Find where the given text appears and provide that cell's center as [x, y] coordinate. 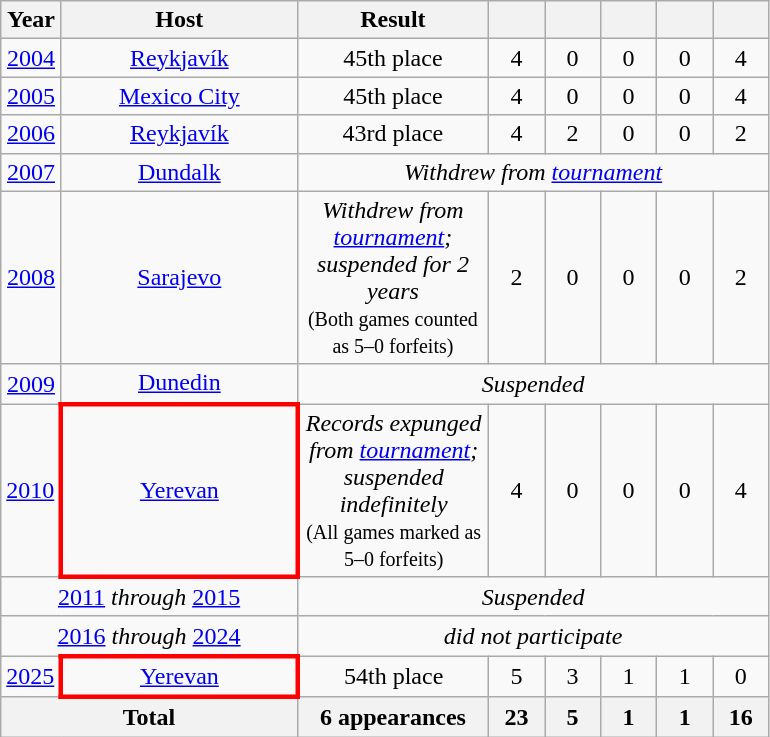
Records expunged from tournament; suspended indefinitely(All games marked as 5–0 forfeits) [392, 490]
2010 [32, 490]
54th place [392, 676]
Result [392, 20]
Dundalk [179, 172]
Withdrew from tournament; suspended for 2 years(Both games counted as 5–0 forfeits) [392, 278]
Dunedin [179, 384]
43rd place [392, 134]
6 appearances [392, 717]
2016 through 2024 [150, 636]
Sarajevo [179, 278]
Total [150, 717]
did not participate [532, 636]
Year [32, 20]
2011 through 2015 [150, 597]
16 [741, 717]
Withdrew from tournament [532, 172]
23 [516, 717]
2006 [32, 134]
2005 [32, 96]
2007 [32, 172]
2009 [32, 384]
2004 [32, 58]
Host [179, 20]
3 [572, 676]
2008 [32, 278]
2025 [32, 676]
Mexico City [179, 96]
